Output the [x, y] coordinate of the center of the cell containing the given text.  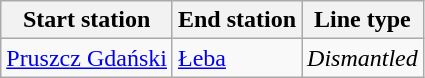
Line type [363, 20]
Start station [87, 20]
End station [236, 20]
Pruszcz Gdański [87, 58]
Dismantled [363, 58]
Łeba [236, 58]
